Output the [X, Y] coordinate of the center of the cell containing the given text.  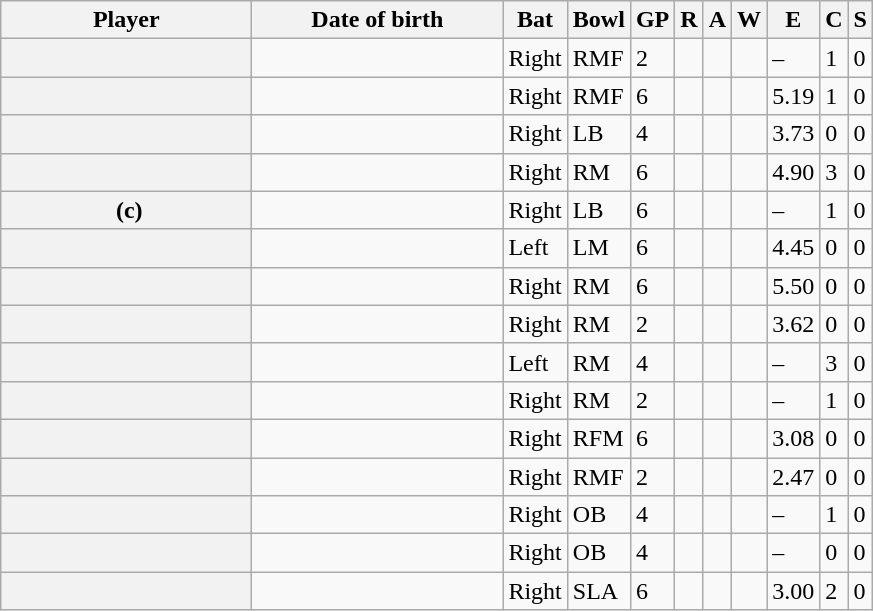
3.62 [794, 324]
S [860, 20]
5.19 [794, 96]
Bowl [598, 20]
5.50 [794, 286]
R [689, 20]
3.00 [794, 591]
RFM [598, 438]
E [794, 20]
4.45 [794, 248]
3.73 [794, 134]
SLA [598, 591]
W [750, 20]
(c) [126, 210]
4.90 [794, 172]
2.47 [794, 477]
3.08 [794, 438]
Bat [535, 20]
GP [652, 20]
C [834, 20]
Date of birth [378, 20]
Player [126, 20]
LM [598, 248]
A [717, 20]
